Determine the (X, Y) coordinate at the center of the cell enclosing the given text.  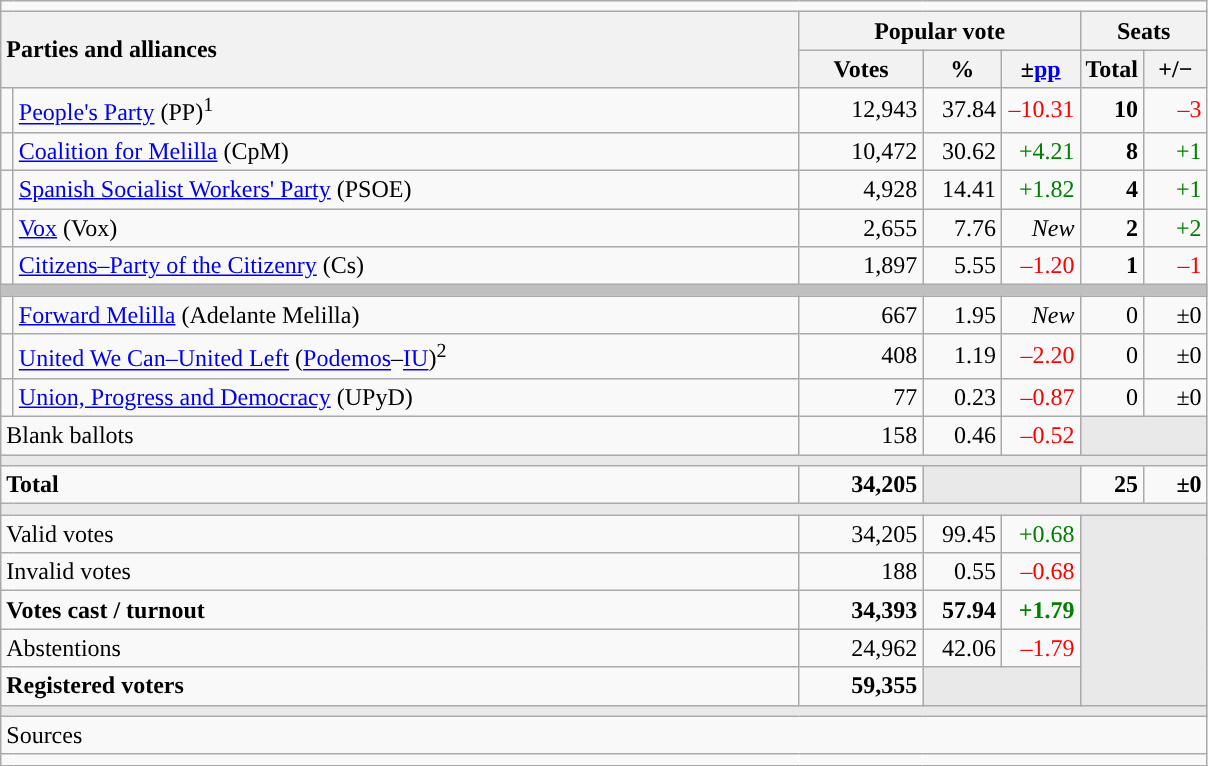
+1.82 (1040, 190)
Coalition for Melilla (CpM) (406, 151)
Abstentions (400, 648)
–3 (1176, 110)
10 (1112, 110)
Invalid votes (400, 572)
Blank ballots (400, 435)
12,943 (861, 110)
Sources (604, 735)
Votes cast / turnout (400, 610)
Popular vote (940, 31)
+0.68 (1040, 534)
–0.68 (1040, 572)
99.45 (962, 534)
408 (861, 356)
1,897 (861, 266)
8 (1112, 151)
Spanish Socialist Workers' Party (PSOE) (406, 190)
0.46 (962, 435)
77 (861, 397)
57.94 (962, 610)
1.19 (962, 356)
Registered voters (400, 686)
158 (861, 435)
2,655 (861, 228)
34,393 (861, 610)
+2 (1176, 228)
Vox (Vox) (406, 228)
10,472 (861, 151)
+1.79 (1040, 610)
Valid votes (400, 534)
–1 (1176, 266)
Union, Progress and Democracy (UPyD) (406, 397)
0.55 (962, 572)
0.23 (962, 397)
5.55 (962, 266)
2 (1112, 228)
Parties and alliances (400, 50)
Votes (861, 69)
1.95 (962, 315)
–2.20 (1040, 356)
14.41 (962, 190)
–0.52 (1040, 435)
+/− (1176, 69)
59,355 (861, 686)
4,928 (861, 190)
–1.79 (1040, 648)
United We Can–United Left (Podemos–IU)2 (406, 356)
42.06 (962, 648)
188 (861, 572)
People's Party (PP)1 (406, 110)
667 (861, 315)
–1.20 (1040, 266)
25 (1112, 485)
% (962, 69)
Forward Melilla (Adelante Melilla) (406, 315)
Seats (1144, 31)
–0.87 (1040, 397)
+4.21 (1040, 151)
24,962 (861, 648)
30.62 (962, 151)
37.84 (962, 110)
7.76 (962, 228)
1 (1112, 266)
4 (1112, 190)
Citizens–Party of the Citizenry (Cs) (406, 266)
±pp (1040, 69)
–10.31 (1040, 110)
